Return the [x, y] coordinate for the center point of the cell that contains the specified text.  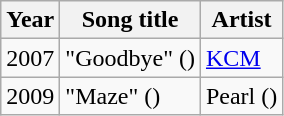
KCM [241, 58]
2007 [30, 58]
"Maze" () [130, 96]
Song title [130, 20]
Pearl () [241, 96]
Year [30, 20]
2009 [30, 96]
Artist [241, 20]
"Goodbye" () [130, 58]
